Scan for the cell matching the given text and deliver its (X, Y) coordinate at center. 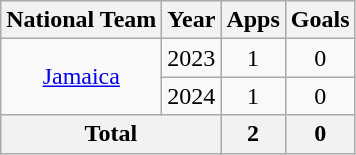
Goals (320, 20)
2 (253, 134)
2023 (192, 58)
Jamaica (82, 77)
2024 (192, 96)
National Team (82, 20)
Year (192, 20)
Total (111, 134)
Apps (253, 20)
